Output the (x, y) coordinate of the center of the cell containing the given text.  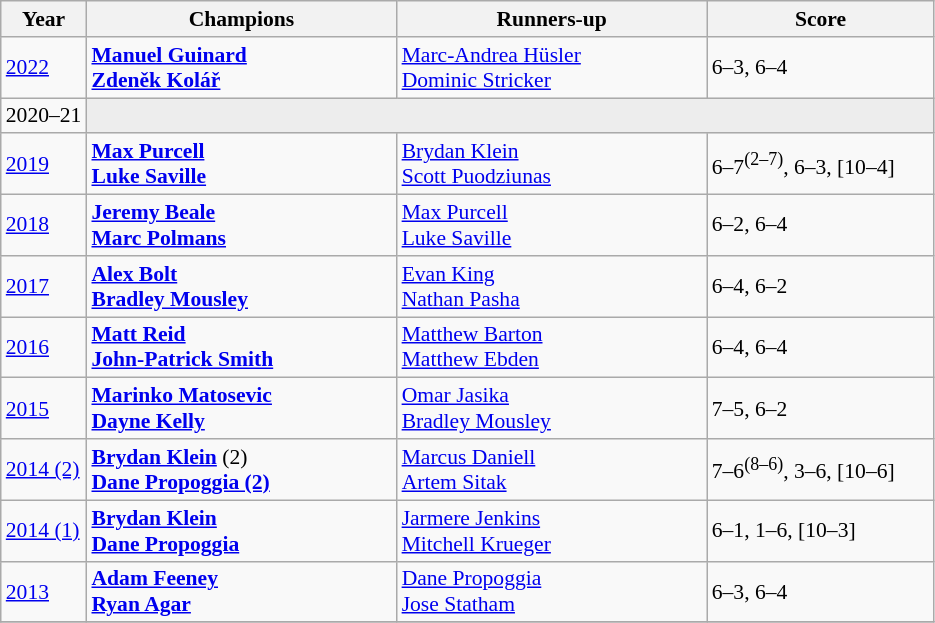
Adam Feeney Ryan Agar (241, 592)
Brydan Klein Dane Propoggia (241, 530)
2017 (44, 286)
2014 (1) (44, 530)
2013 (44, 592)
Matt Reid John-Patrick Smith (241, 348)
Manuel Guinard Zdeněk Kolář (241, 68)
Alex Bolt Bradley Mousley (241, 286)
Score (821, 19)
Omar Jasika Bradley Mousley (552, 408)
2018 (44, 226)
Jarmere Jenkins Mitchell Krueger (552, 530)
2016 (44, 348)
2022 (44, 68)
Year (44, 19)
Marc-Andrea Hüsler Dominic Stricker (552, 68)
Marcus Daniell Artem Sitak (552, 470)
Dane Propoggia Jose Statham (552, 592)
Brydan Klein (2) Dane Propoggia (2) (241, 470)
7–6(8–6), 3–6, [10–6] (821, 470)
2019 (44, 164)
6–7(2–7), 6–3, [10–4] (821, 164)
Jeremy Beale Marc Polmans (241, 226)
2020–21 (44, 116)
Evan King Nathan Pasha (552, 286)
Champions (241, 19)
Brydan Klein Scott Puodziunas (552, 164)
7–5, 6–2 (821, 408)
6–4, 6–2 (821, 286)
2015 (44, 408)
Matthew Barton Matthew Ebden (552, 348)
Marinko Matosevic Dayne Kelly (241, 408)
6–4, 6–4 (821, 348)
2014 (2) (44, 470)
Runners-up (552, 19)
6–1, 1–6, [10–3] (821, 530)
6–2, 6–4 (821, 226)
